For the text-containing cell, return its midpoint in (X, Y) coordinate format. 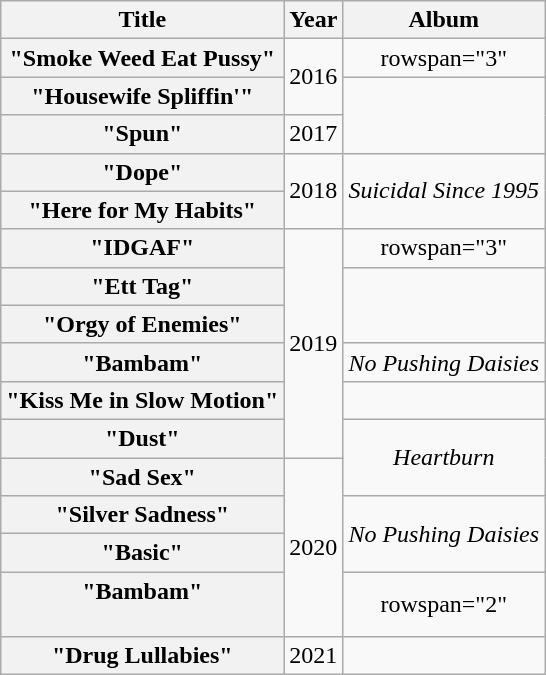
"Basic" (142, 553)
"Silver Sadness" (142, 515)
"Housewife Spliffin'" (142, 96)
"Sad Sex" (142, 477)
"Kiss Me in Slow Motion" (142, 400)
"Ett Tag" (142, 286)
2018 (314, 191)
"Drug Lullabies" (142, 656)
2017 (314, 134)
Suicidal Since 1995 (444, 191)
"Here for My Habits" (142, 210)
2020 (314, 548)
rowspan="2" (444, 604)
Album (444, 20)
"Dope" (142, 172)
Heartburn (444, 457)
"Dust" (142, 438)
Title (142, 20)
2021 (314, 656)
"IDGAF" (142, 248)
2019 (314, 343)
Year (314, 20)
"Spun" (142, 134)
"Smoke Weed Eat Pussy" (142, 58)
2016 (314, 77)
"Orgy of Enemies" (142, 324)
